Output the [x, y] coordinate of the center of the cell containing the given text.  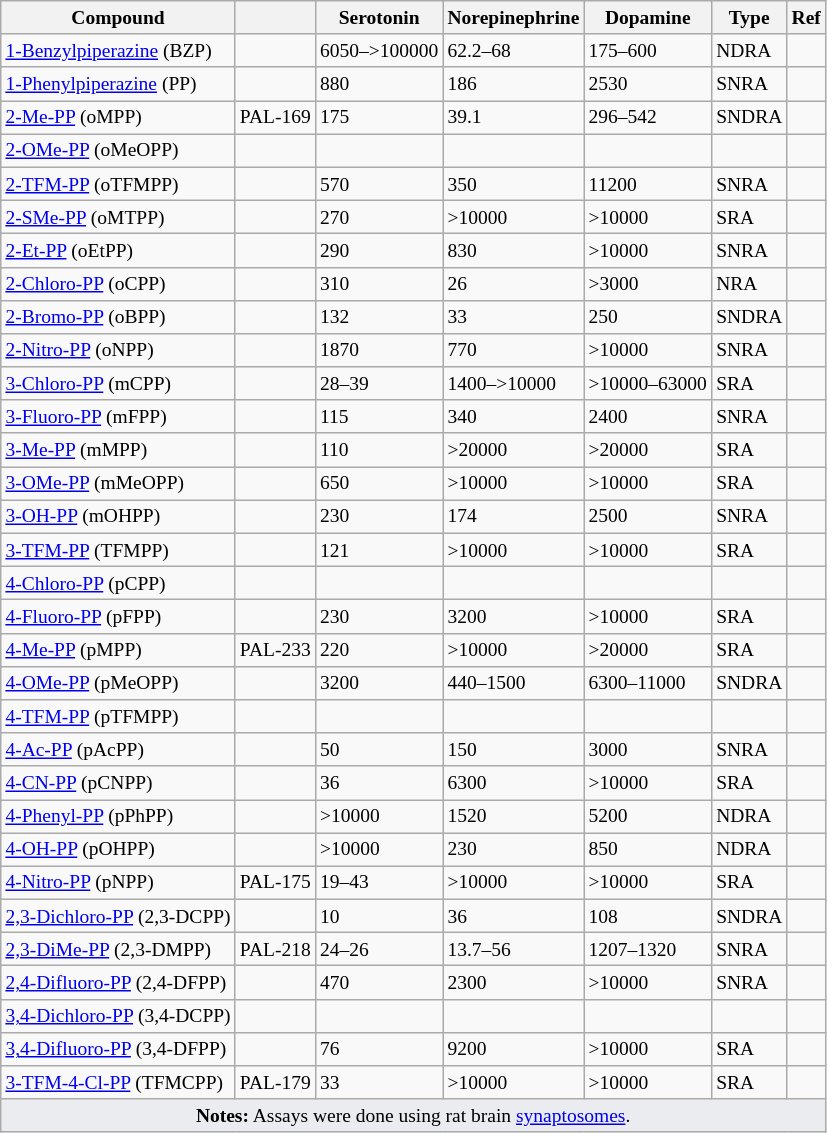
5200 [648, 816]
NRA [750, 284]
350 [514, 184]
174 [514, 516]
6050–>100000 [379, 50]
175 [379, 118]
2-Nitro-PP (oNPP) [118, 350]
>10000–63000 [648, 384]
2,3-DiMe-PP (2,3-DMPP) [118, 950]
28–39 [379, 384]
3-Chloro-PP (mCPP) [118, 384]
2-OMe-PP (oMeOPP) [118, 150]
PAL-233 [275, 650]
650 [379, 484]
2-Et-PP (oEtPP) [118, 250]
26 [514, 284]
570 [379, 184]
6300–11000 [648, 682]
3000 [648, 750]
186 [514, 84]
121 [379, 550]
62.2–68 [514, 50]
2,4-Difluoro-PP (2,4-DFPP) [118, 982]
Norepinephrine [514, 18]
6300 [514, 782]
3-TFM-PP (TFMPP) [118, 550]
3-OH-PP (mOHPP) [118, 516]
PAL-218 [275, 950]
1-Phenylpiperazine (PP) [118, 84]
4-Phenyl-PP (pPhPP) [118, 816]
108 [648, 916]
2530 [648, 84]
150 [514, 750]
50 [379, 750]
Ref [806, 18]
Dopamine [648, 18]
2,3-Dichloro-PP (2,3-DCPP) [118, 916]
440–1500 [514, 682]
2-Me-PP (oMPP) [118, 118]
PAL-179 [275, 1082]
296–542 [648, 118]
24–26 [379, 950]
830 [514, 250]
220 [379, 650]
880 [379, 84]
470 [379, 982]
2-Bromo-PP (oBPP) [118, 316]
2500 [648, 516]
4-Me-PP (pMPP) [118, 650]
4-Fluoro-PP (pFPP) [118, 616]
PAL-169 [275, 118]
>3000 [648, 284]
1870 [379, 350]
310 [379, 284]
175–600 [648, 50]
19–43 [379, 882]
Notes: Assays were done using rat brain synaptosomes. [414, 1116]
11200 [648, 184]
2300 [514, 982]
PAL-175 [275, 882]
115 [379, 416]
2-Chloro-PP (oCPP) [118, 284]
4-TFM-PP (pTFMPP) [118, 716]
110 [379, 450]
2-SMe-PP (oMTPP) [118, 216]
132 [379, 316]
Type [750, 18]
4-CN-PP (pCNPP) [118, 782]
1520 [514, 816]
Compound [118, 18]
3,4-Dichloro-PP (3,4-DCPP) [118, 1016]
1207–1320 [648, 950]
4-Chloro-PP (pCPP) [118, 584]
3-Fluoro-PP (mFPP) [118, 416]
4-OH-PP (pOHPP) [118, 850]
4-Nitro-PP (pNPP) [118, 882]
10 [379, 916]
250 [648, 316]
2400 [648, 416]
3,4-Difluoro-PP (3,4-DFPP) [118, 1048]
1-Benzylpiperazine (BZP) [118, 50]
1400–>10000 [514, 384]
770 [514, 350]
13.7–56 [514, 950]
3-OMe-PP (mMeOPP) [118, 484]
270 [379, 216]
3-Me-PP (mMPP) [118, 450]
2-TFM-PP (oTFMPP) [118, 184]
39.1 [514, 118]
Serotonin [379, 18]
9200 [514, 1048]
290 [379, 250]
3-TFM-4-Cl-PP (TFMCPP) [118, 1082]
850 [648, 850]
4-Ac-PP (pAcPP) [118, 750]
76 [379, 1048]
340 [514, 416]
4-OMe-PP (pMeOPP) [118, 682]
